Search for the cell housing the specified text and yield its [X, Y] center coordinate. 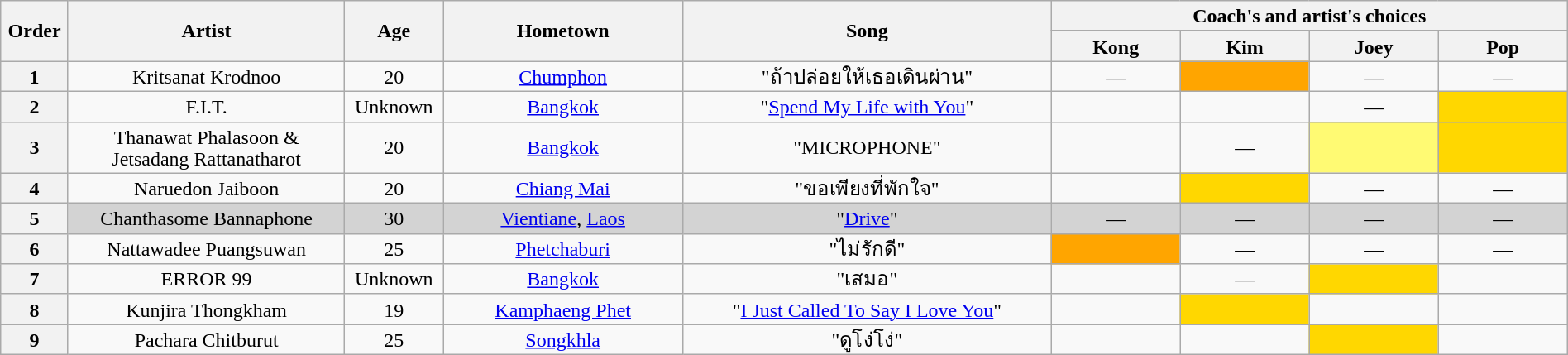
"ไม่รักดี" [868, 248]
9 [35, 339]
7 [35, 280]
4 [35, 189]
ERROR 99 [206, 280]
"Drive" [868, 218]
"ถ้าปล่อยให้เธอเดินผ่าน" [868, 76]
8 [35, 309]
Age [394, 31]
3 [35, 147]
Chanthasome Bannaphone [206, 218]
Chiang Mai [563, 189]
19 [394, 309]
Kong [1116, 46]
Thanawat Phalasoon &Jetsadang Rattanatharot [206, 147]
Hometown [563, 31]
"เสมอ" [868, 280]
Pachara Chitburut [206, 339]
"Spend My Life with You" [868, 106]
Kunjira Thongkham [206, 309]
Pop [1503, 46]
"ดูโง่โง่" [868, 339]
"I Just Called To Say I Love You" [868, 309]
Naruedon Jaiboon [206, 189]
Joey [1374, 46]
Artist [206, 31]
1 [35, 76]
30 [394, 218]
Chumphon [563, 76]
Kritsanat Krodnoo [206, 76]
Phetchaburi [563, 248]
Kamphaeng Phet [563, 309]
F.I.T. [206, 106]
Order [35, 31]
6 [35, 248]
Vientiane, Laos [563, 218]
Song [868, 31]
Kim [1245, 46]
Coach's and artist's choices [1309, 17]
2 [35, 106]
"MICROPHONE" [868, 147]
Nattawadee Puangsuwan [206, 248]
5 [35, 218]
"ขอเพียงที่พักใจ" [868, 189]
Songkhla [563, 339]
